Return [x, y] of the center of cell containing provided text 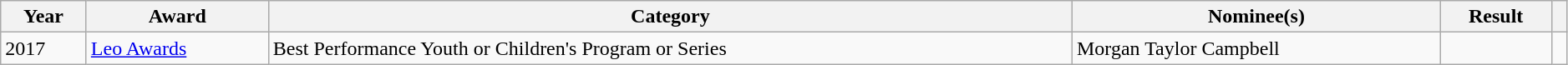
Best Performance Youth or Children's Program or Series [670, 48]
Morgan Taylor Campbell [1256, 48]
Leo Awards [177, 48]
Nominee(s) [1256, 17]
2017 [43, 48]
Year [43, 17]
Award [177, 17]
Result [1495, 17]
Category [670, 17]
